Search for the cell housing the specified text and yield its (x, y) center coordinate. 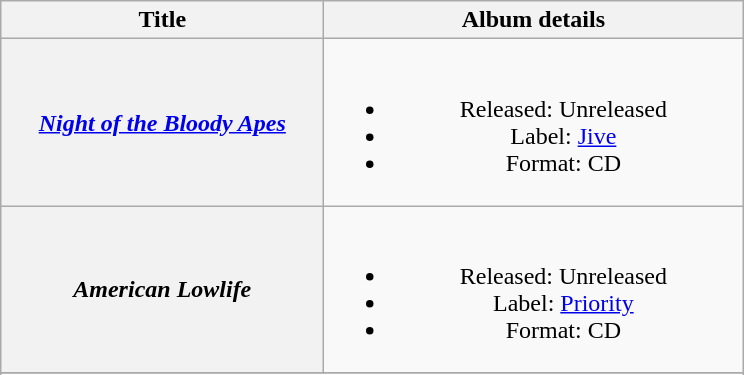
Album details (534, 20)
Title (162, 20)
Night of the Bloody Apes (162, 122)
American Lowlife (162, 290)
Released: UnreleasedLabel: PriorityFormat: CD (534, 290)
Released: UnreleasedLabel: JiveFormat: CD (534, 122)
